Determine the [x, y] coordinate at the center of the cell enclosing the given text.  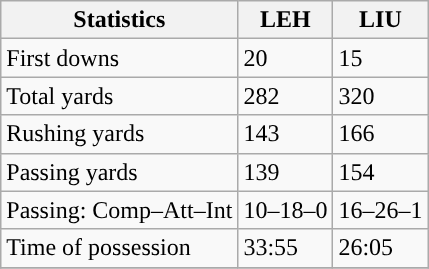
Total yards [120, 96]
154 [380, 172]
Passing yards [120, 172]
320 [380, 96]
Passing: Comp–Att–Int [120, 210]
166 [380, 134]
Time of possession [120, 248]
20 [286, 58]
10–18–0 [286, 210]
143 [286, 134]
33:55 [286, 248]
LIU [380, 20]
LEH [286, 20]
139 [286, 172]
Statistics [120, 20]
282 [286, 96]
First downs [120, 58]
16–26–1 [380, 210]
15 [380, 58]
Rushing yards [120, 134]
26:05 [380, 248]
